Return [X, Y] of the center of cell containing provided text 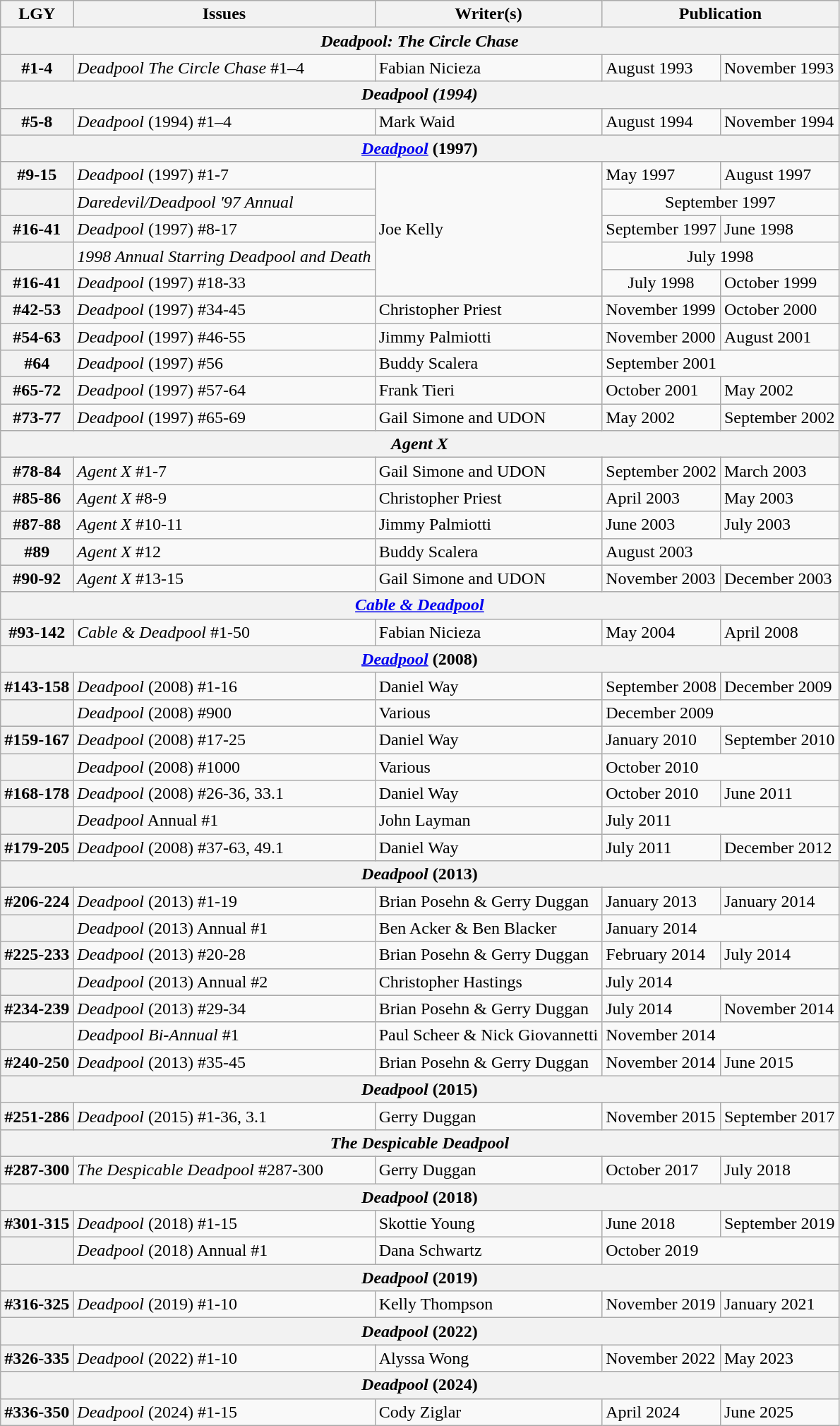
#87-88 [37, 525]
November 2003 [661, 578]
March 2003 [779, 471]
June 2025 [779, 1412]
Agent X [419, 444]
Deadpool (1997) #8-17 [224, 229]
#65-72 [37, 391]
Agent X #12 [224, 552]
September 2001 [720, 364]
Ben Acker & Ben Blacker [488, 928]
Deadpool (2008) [419, 659]
Deadpool (2008) #900 [224, 713]
Alyssa Wong [488, 1358]
#1-4 [37, 68]
Deadpool (2008) #1000 [224, 766]
Agent X #8-9 [224, 498]
Deadpool (1997) #65-69 [224, 417]
The Despicable Deadpool #287-300 [224, 1170]
Issues [224, 14]
#89 [37, 552]
February 2014 [661, 955]
Deadpool (2013) Annual #1 [224, 928]
Cable & Deadpool [419, 605]
Deadpool (2013) [419, 874]
July 2003 [779, 525]
Deadpool (1997) #18-33 [224, 283]
Agent X #13-15 [224, 578]
Writer(s) [488, 14]
Deadpool (2019) [419, 1278]
#64 [37, 364]
Deadpool (2022) [419, 1331]
Mark Waid [488, 121]
Cable & Deadpool #1-50 [224, 632]
Daredevil/Deadpool '97 Annual [224, 202]
September 2019 [779, 1224]
October 2019 [720, 1251]
Deadpool (2008) #1-16 [224, 686]
#93-142 [37, 632]
Deadpool (2008) #37-63, 49.1 [224, 848]
November 2015 [661, 1116]
Kelly Thompson [488, 1305]
August 2003 [720, 552]
#251-286 [37, 1116]
#168-178 [37, 794]
December 2012 [779, 848]
Deadpool (2024) [419, 1385]
#336-350 [37, 1412]
Publication [720, 14]
June 2018 [661, 1224]
April 2008 [779, 632]
April 2024 [661, 1412]
The Despicable Deadpool [419, 1143]
#234-239 [37, 1009]
January 2010 [661, 739]
November 2022 [661, 1358]
John Layman [488, 821]
Deadpool: The Circle Chase [419, 41]
Deadpool (2022) #1-10 [224, 1358]
Deadpool (1997) [419, 148]
June 1998 [779, 229]
Deadpool (1997) #46-55 [224, 337]
January 2021 [779, 1305]
December 2003 [779, 578]
#42-53 [37, 309]
October 2001 [661, 391]
#240-250 [37, 1062]
Deadpool (2008) #17-25 [224, 739]
#5-8 [37, 121]
August 2001 [779, 337]
#179-205 [37, 848]
Deadpool (2018) #1-15 [224, 1224]
November 2019 [661, 1305]
Agent X #10-11 [224, 525]
Christopher Hastings [488, 982]
1998 Annual Starring Deadpool and Death [224, 256]
#287-300 [37, 1170]
November 1994 [779, 121]
June 2015 [779, 1062]
May 2023 [779, 1358]
June 2003 [661, 525]
Frank Tieri [488, 391]
Paul Scheer & Nick Giovannetti [488, 1035]
Deadpool (2013) #29-34 [224, 1009]
Deadpool (2013) #1-19 [224, 901]
#225-233 [37, 955]
Dana Schwartz [488, 1251]
Cody Ziglar [488, 1412]
Deadpool Annual #1 [224, 821]
July 2018 [779, 1170]
Deadpool (2018) Annual #1 [224, 1251]
May 2003 [779, 498]
Deadpool Bi-Annual #1 [224, 1035]
Deadpool (2018) [419, 1197]
Deadpool (1994) [419, 95]
Deadpool (1997) #56 [224, 364]
Deadpool (2019) #1-10 [224, 1305]
November 1993 [779, 68]
November 1999 [661, 309]
Deadpool (2008) #26-36, 33.1 [224, 794]
January 2013 [661, 901]
#78-84 [37, 471]
Deadpool (2015) [419, 1089]
#73-77 [37, 417]
October 1999 [779, 283]
May 1997 [661, 175]
August 1994 [661, 121]
September 2017 [779, 1116]
October 2017 [661, 1170]
Deadpool (1997) #34-45 [224, 309]
Deadpool (2024) #1-15 [224, 1412]
#326-335 [37, 1358]
May 2004 [661, 632]
August 1993 [661, 68]
#301-315 [37, 1224]
Deadpool (2013) Annual #2 [224, 982]
#143-158 [37, 686]
November 2000 [661, 337]
#85-86 [37, 498]
June 2011 [779, 794]
Skottie Young [488, 1224]
#90-92 [37, 578]
#206-224 [37, 901]
September 2008 [661, 686]
Deadpool (1994) #1–4 [224, 121]
April 2003 [661, 498]
#316-325 [37, 1305]
#54-63 [37, 337]
Deadpool (1997) #1-7 [224, 175]
Deadpool (2013) #35-45 [224, 1062]
Joe Kelly [488, 229]
Deadpool (2015) #1-36, 3.1 [224, 1116]
October 2000 [779, 309]
LGY [37, 14]
Deadpool The Circle Chase #1–4 [224, 68]
September 2010 [779, 739]
August 1997 [779, 175]
#9-15 [37, 175]
Deadpool (1997) #57-64 [224, 391]
#159-167 [37, 739]
Deadpool (2013) #20-28 [224, 955]
Agent X #1-7 [224, 471]
